Capture the cell that displays the provided text and extract its (x, y) central coordinate. 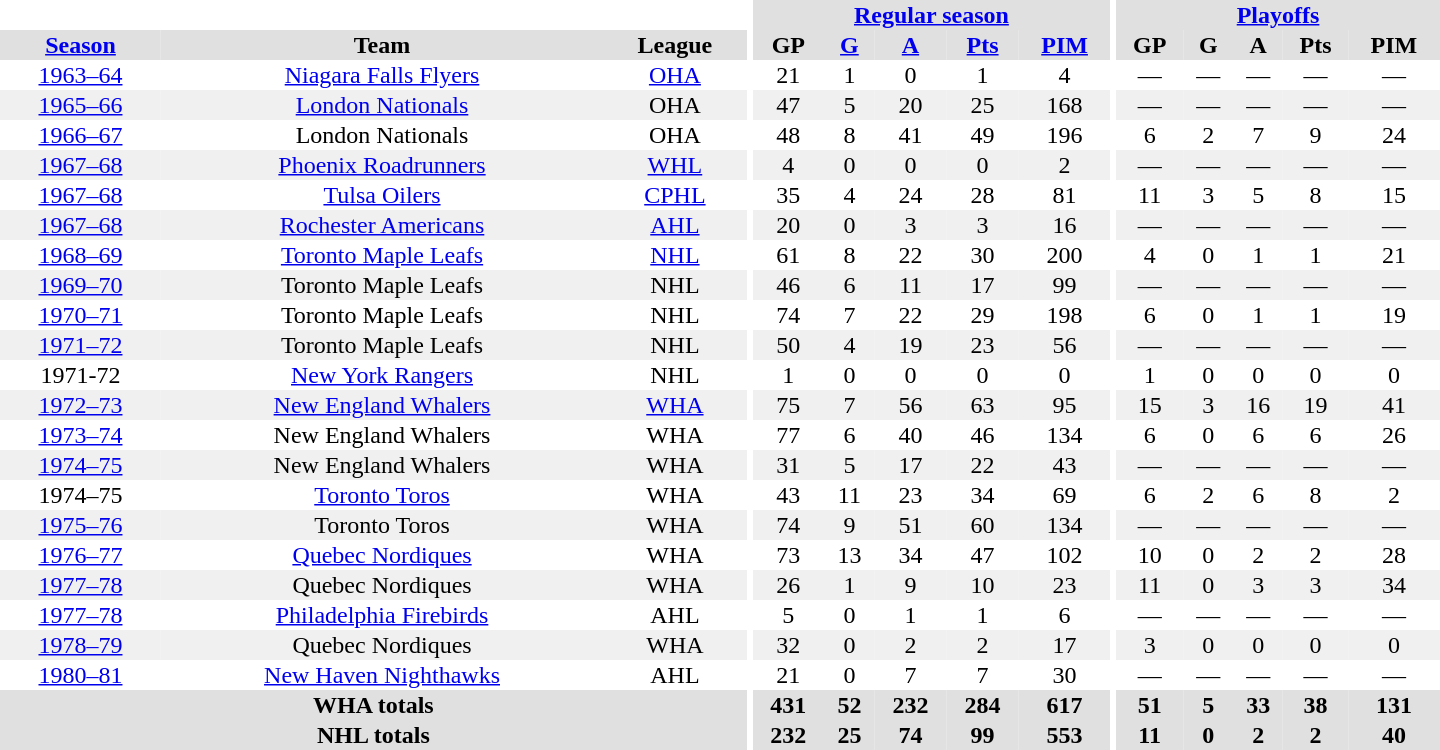
63 (983, 405)
1968–69 (80, 255)
Niagara Falls Flyers (382, 75)
1973–74 (80, 435)
61 (788, 255)
49 (983, 135)
WHA totals (374, 705)
1972–73 (80, 405)
New York Rangers (382, 375)
69 (1065, 495)
Phoenix Roadrunners (382, 165)
1970–71 (80, 315)
52 (849, 705)
33 (1258, 705)
1971–72 (80, 345)
553 (1065, 735)
League (675, 45)
1971-72 (80, 375)
Playoffs (1278, 15)
1980–81 (80, 675)
1966–67 (80, 135)
198 (1065, 315)
73 (788, 555)
32 (788, 645)
102 (1065, 555)
Season (80, 45)
617 (1065, 705)
200 (1065, 255)
168 (1065, 105)
196 (1065, 135)
1963–64 (80, 75)
1976–77 (80, 555)
13 (849, 555)
131 (1394, 705)
77 (788, 435)
New Haven Nighthawks (382, 675)
NHL totals (374, 735)
95 (1065, 405)
35 (788, 195)
29 (983, 315)
Regular season (931, 15)
431 (788, 705)
31 (788, 465)
1975–76 (80, 525)
284 (983, 705)
WHL (675, 165)
38 (1316, 705)
60 (983, 525)
1965–66 (80, 105)
Team (382, 45)
Tulsa Oilers (382, 195)
1969–70 (80, 285)
CPHL (675, 195)
50 (788, 345)
81 (1065, 195)
75 (788, 405)
48 (788, 135)
1978–79 (80, 645)
Rochester Americans (382, 225)
Philadelphia Firebirds (382, 615)
